Provide the (X, Y) coordinate of the cell's center where the given text is located.  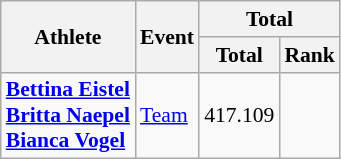
Rank (310, 55)
Team (167, 116)
Athlete (68, 36)
417.109 (239, 116)
Bettina Eistel Britta Naepel Bianca Vogel (68, 116)
Event (167, 36)
